Locate the cell with the specified text and output its [X, Y] center coordinate. 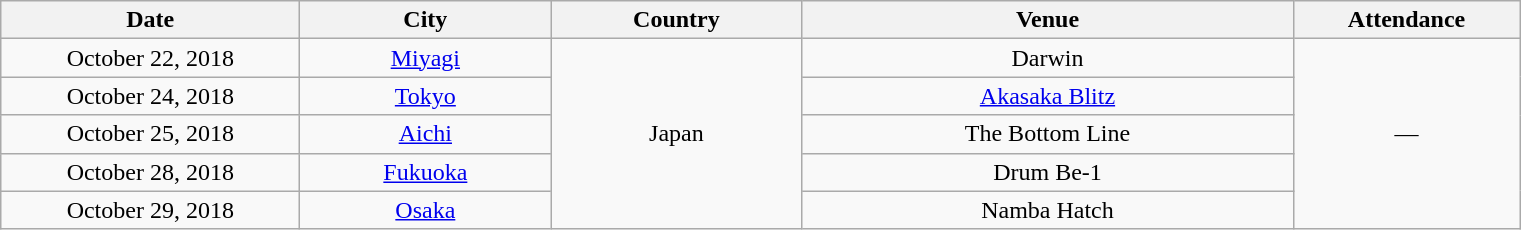
Drum Be-1 [1048, 172]
Fukuoka [426, 172]
Namba Hatch [1048, 210]
Akasaka Blitz [1048, 96]
— [1406, 134]
October 22, 2018 [150, 58]
Darwin [1048, 58]
Aichi [426, 134]
October 24, 2018 [150, 96]
Country [676, 20]
Venue [1048, 20]
October 25, 2018 [150, 134]
Tokyo [426, 96]
Miyagi [426, 58]
October 28, 2018 [150, 172]
Attendance [1406, 20]
City [426, 20]
Osaka [426, 210]
Date [150, 20]
October 29, 2018 [150, 210]
Japan [676, 134]
The Bottom Line [1048, 134]
